Determine the [X, Y] coordinate at the center of the cell enclosing the given text.  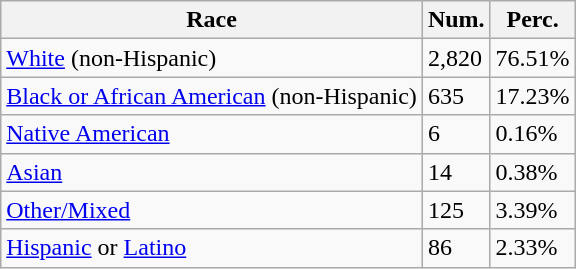
0.38% [532, 172]
14 [456, 172]
86 [456, 248]
6 [456, 134]
76.51% [532, 58]
Perc. [532, 20]
Native American [212, 134]
Black or African American (non-Hispanic) [212, 96]
Asian [212, 172]
Hispanic or Latino [212, 248]
3.39% [532, 210]
125 [456, 210]
Num. [456, 20]
Other/Mixed [212, 210]
2.33% [532, 248]
2,820 [456, 58]
0.16% [532, 134]
Race [212, 20]
17.23% [532, 96]
White (non-Hispanic) [212, 58]
635 [456, 96]
